Return (X, Y) of the center of cell containing provided text 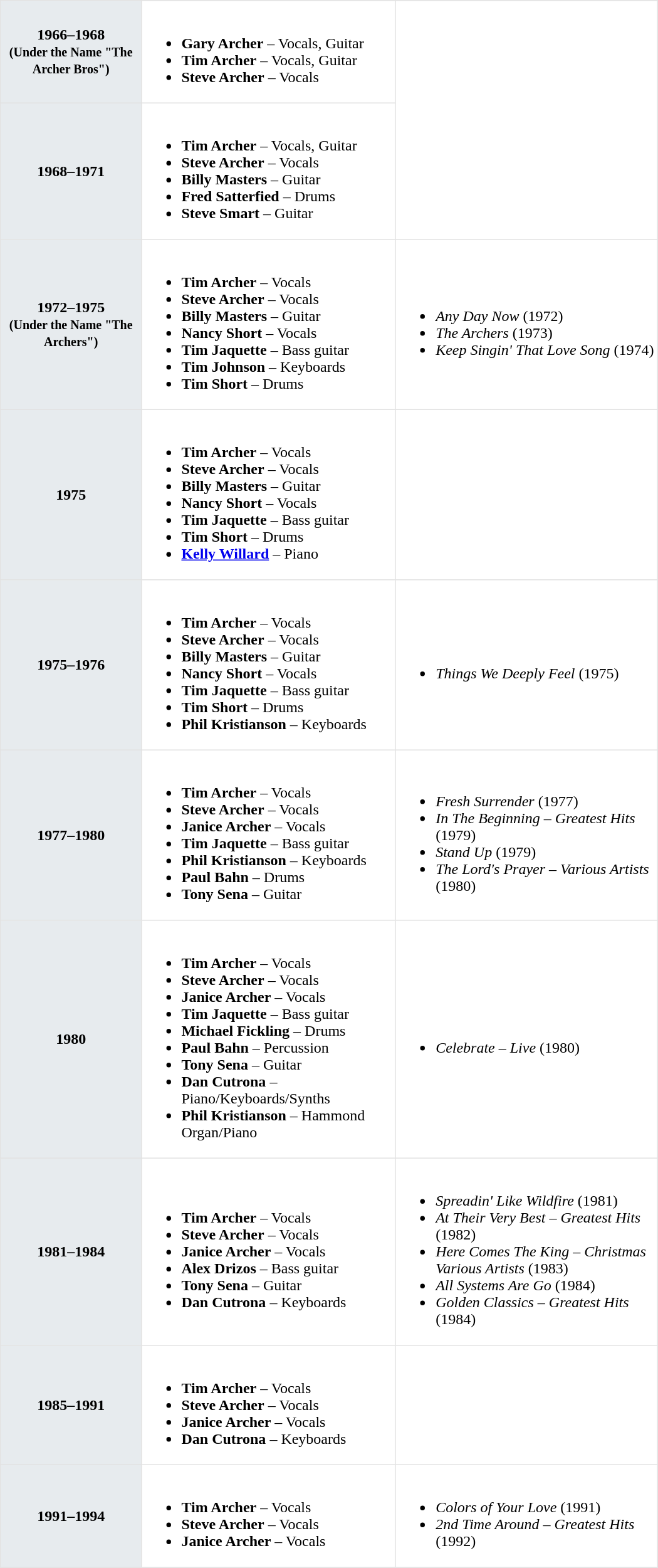
Tim Archer – VocalsSteve Archer – VocalsJanice Archer – VocalsDan Cutrona – Keyboards (269, 1405)
Tim Archer – Vocals, GuitarSteve Archer – VocalsBilly Masters – GuitarFred Satterfied – DrumsSteve Smart – Guitar (269, 171)
1972–1975(Under the Name "The Archers") (71, 325)
Gary Archer – Vocals, GuitarTim Archer – Vocals, GuitarSteve Archer – Vocals (269, 52)
Any Day Now (1972)The Archers (1973)Keep Singin' That Love Song (1974) (526, 325)
Tim Archer – VocalsSteve Archer – VocalsJanice Archer – Vocals (269, 1516)
Fresh Surrender (1977)In The Beginning – Greatest Hits (1979)Stand Up (1979)The Lord's Prayer – Various Artists (1980) (526, 835)
1981–1984 (71, 1251)
Things We Deeply Feel (1975) (526, 665)
1975 (71, 495)
1991–1994 (71, 1516)
Tim Archer – VocalsSteve Archer – VocalsBilly Masters – GuitarNancy Short – VocalsTim Jaquette – Bass guitarTim Johnson – KeyboardsTim Short – Drums (269, 325)
1975–1976 (71, 665)
1980 (71, 1039)
1966–1968(Under the Name "The Archer Bros") (71, 52)
Tim Archer – VocalsSteve Archer – VocalsBilly Masters – GuitarNancy Short – VocalsTim Jaquette – Bass guitarTim Short – DrumsKelly Willard – Piano (269, 495)
1977–1980 (71, 835)
Colors of Your Love (1991)2nd Time Around – Greatest Hits (1992) (526, 1516)
Celebrate – Live (1980) (526, 1039)
1968–1971 (71, 171)
Tim Archer – VocalsSteve Archer – VocalsJanice Archer – VocalsAlex Drizos – Bass guitarTony Sena – GuitarDan Cutrona – Keyboards (269, 1251)
1985–1991 (71, 1405)
